Detect which cell encompasses the target text, then output its [x, y] center coordinate. 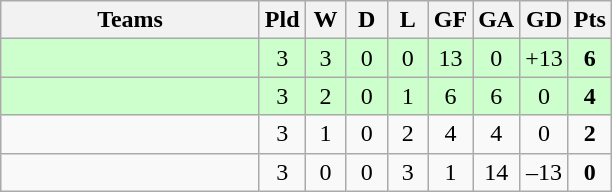
GD [544, 20]
L [408, 20]
W [326, 20]
–13 [544, 172]
GA [496, 20]
Pld [282, 20]
13 [450, 58]
GF [450, 20]
Pts [590, 20]
Teams [130, 20]
+13 [544, 58]
14 [496, 172]
D [366, 20]
